For the text-containing cell, return its midpoint in [X, Y] coordinate format. 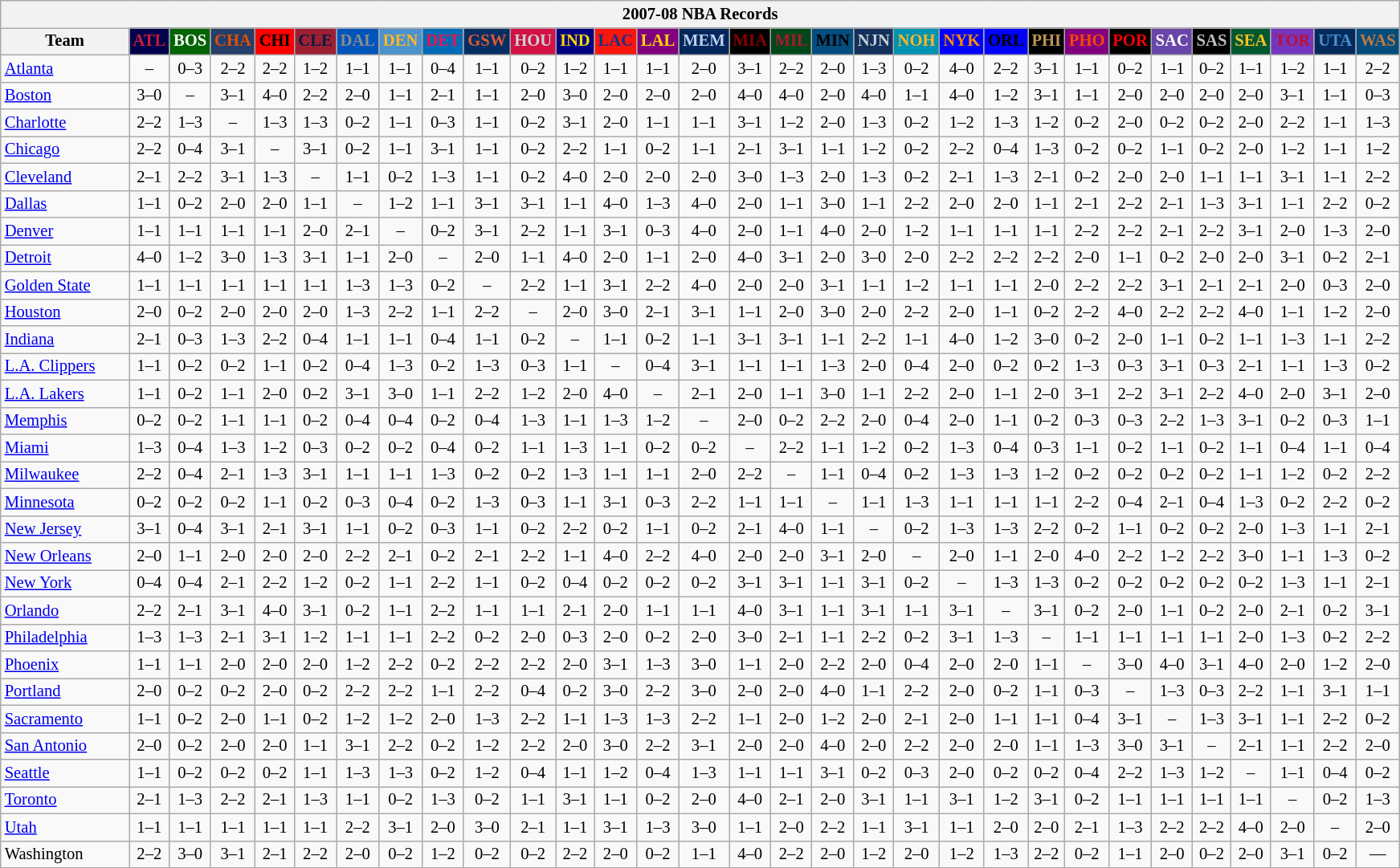
Houston [65, 312]
Atlanta [65, 68]
Cleveland [65, 177]
DEN [400, 41]
POR [1129, 41]
LAL [658, 41]
Toronto [65, 800]
New Jersey [65, 529]
Detroit [65, 258]
Charlotte [65, 123]
Milwaukee [65, 475]
Seattle [65, 773]
PHI [1047, 41]
SAS [1212, 41]
Orlando [65, 610]
San Antonio [65, 746]
Phoenix [65, 664]
MIL [792, 41]
Golden State [65, 285]
BOS [190, 41]
Miami [65, 447]
ORL [1006, 41]
NJN [874, 41]
Sacramento [65, 719]
MIA [750, 41]
MEM [704, 41]
TOR [1292, 41]
UTA [1335, 41]
Philadelphia [65, 638]
SEA [1251, 41]
Washington [65, 854]
L.A. Clippers [65, 366]
Minnesota [65, 502]
GSW [487, 41]
2007-08 NBA Records [700, 14]
NOH [917, 41]
IND [575, 41]
— [1378, 854]
Boston [65, 96]
Utah [65, 827]
CHA [233, 41]
New York [65, 583]
NYK [961, 41]
Chicago [65, 149]
PHO [1087, 41]
Team [65, 41]
Denver [65, 230]
CHI [275, 41]
SAC [1173, 41]
MIN [833, 41]
Portland [65, 691]
Indiana [65, 340]
DET [443, 41]
Memphis [65, 421]
New Orleans [65, 556]
CLE [315, 41]
Dallas [65, 204]
DAL [358, 41]
L.A. Lakers [65, 393]
WAS [1378, 41]
LAC [615, 41]
ATL [149, 41]
HOU [533, 41]
